Determine the (x, y) coordinate at the center of the cell enclosing the given text.  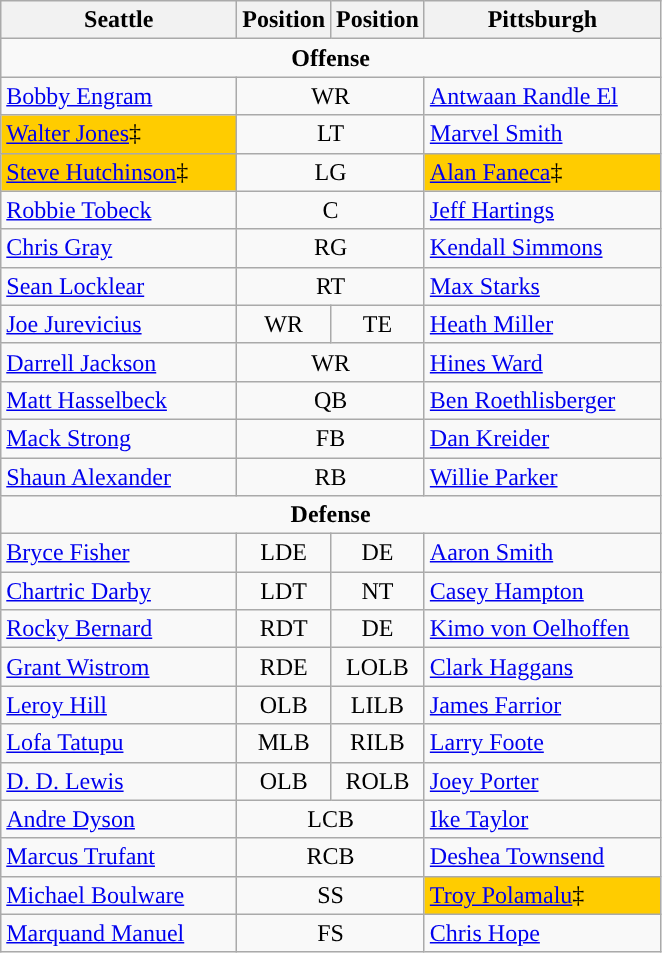
Steve Hutchinson‡ (119, 172)
RB (331, 477)
Darrell Jackson (119, 362)
Aaron Smith (542, 553)
Seattle (119, 20)
Grant Wistrom (119, 667)
LCB (331, 819)
MLB (284, 743)
Troy Polamalu‡ (542, 895)
LT (331, 134)
RT (331, 286)
Michael Boulware (119, 895)
Robbie Tobeck (119, 210)
Chartric Darby (119, 591)
NT (378, 591)
ROLB (378, 781)
Marvel Smith (542, 134)
Matt Hasselbeck (119, 400)
Ben Roethlisberger (542, 400)
C (331, 210)
Max Starks (542, 286)
Joe Jurevicius (119, 324)
RCB (331, 857)
RILB (378, 743)
RDT (284, 629)
Chris Gray (119, 248)
Heath Miller (542, 324)
Bobby Engram (119, 96)
Sean Locklear (119, 286)
Lofa Tatupu (119, 743)
Mack Strong (119, 438)
LILB (378, 705)
Chris Hope (542, 933)
TE (378, 324)
Willie Parker (542, 477)
Clark Haggans (542, 667)
RDE (284, 667)
Joey Porter (542, 781)
Pittsburgh (542, 20)
Marcus Trufant (119, 857)
Walter Jones‡ (119, 134)
QB (331, 400)
Kendall Simmons (542, 248)
Ike Taylor (542, 819)
Hines Ward (542, 362)
Offense (331, 58)
Deshea Townsend (542, 857)
Casey Hampton (542, 591)
Defense (331, 515)
Bryce Fisher (119, 553)
FB (331, 438)
LOLB (378, 667)
Rocky Bernard (119, 629)
James Farrior (542, 705)
Antwaan Randle El (542, 96)
LDT (284, 591)
Leroy Hill (119, 705)
FS (331, 933)
Jeff Hartings (542, 210)
Dan Kreider (542, 438)
SS (331, 895)
D. D. Lewis (119, 781)
Shaun Alexander (119, 477)
Larry Foote (542, 743)
LDE (284, 553)
Alan Faneca‡ (542, 172)
LG (331, 172)
Kimo von Oelhoffen (542, 629)
RG (331, 248)
Marquand Manuel (119, 933)
Andre Dyson (119, 819)
